Identify which cell holds the provided text, then report its [x, y] central coordinate. 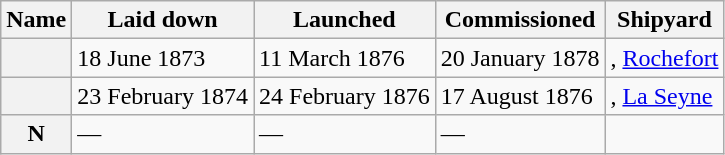
Commissioned [520, 20]
17 August 1876 [520, 96]
, Rochefort [664, 58]
24 February 1876 [345, 96]
Name [36, 20]
Shipyard [664, 20]
11 March 1876 [345, 58]
Launched [345, 20]
Laid down [163, 20]
23 February 1874 [163, 96]
N [36, 134]
20 January 1878 [520, 58]
18 June 1873 [163, 58]
, La Seyne [664, 96]
